Return [X, Y] of the center of cell containing provided text 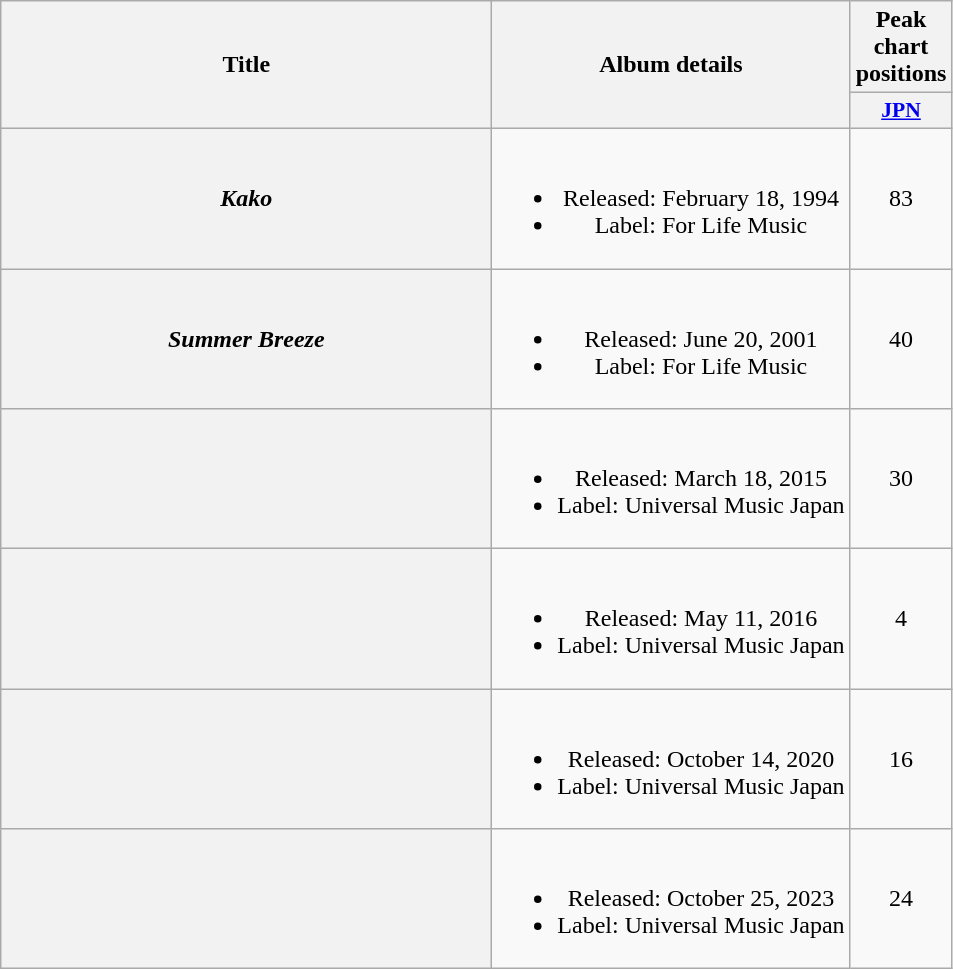
Album details [671, 65]
JPN [901, 111]
Released: June 20, 2001Label: For Life Music [671, 338]
30 [901, 479]
Peak chart positions [901, 47]
4 [901, 619]
Kako [246, 198]
40 [901, 338]
Released: March 18, 2015Label: Universal Music Japan [671, 479]
16 [901, 759]
Released: May 11, 2016Label: Universal Music Japan [671, 619]
Released: October 25, 2023Label: Universal Music Japan [671, 899]
Released: February 18, 1994Label: For Life Music [671, 198]
83 [901, 198]
Summer Breeze [246, 338]
Released: October 14, 2020Label: Universal Music Japan [671, 759]
24 [901, 899]
Title [246, 65]
